From the cell containing the given text, extract its center point as [x, y] coordinate. 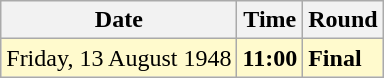
Final [343, 58]
Date [119, 20]
Time [270, 20]
11:00 [270, 58]
Friday, 13 August 1948 [119, 58]
Round [343, 20]
